Provide the [x, y] coordinate of the cell's center where the given text is located.  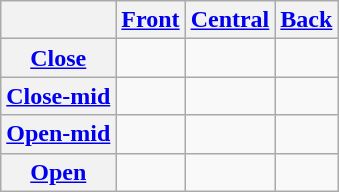
Close [58, 58]
Open-mid [58, 134]
Open [58, 172]
Front [150, 20]
Central [230, 20]
Close-mid [58, 96]
Back [306, 20]
